Search for the cell housing the specified text and yield its [x, y] center coordinate. 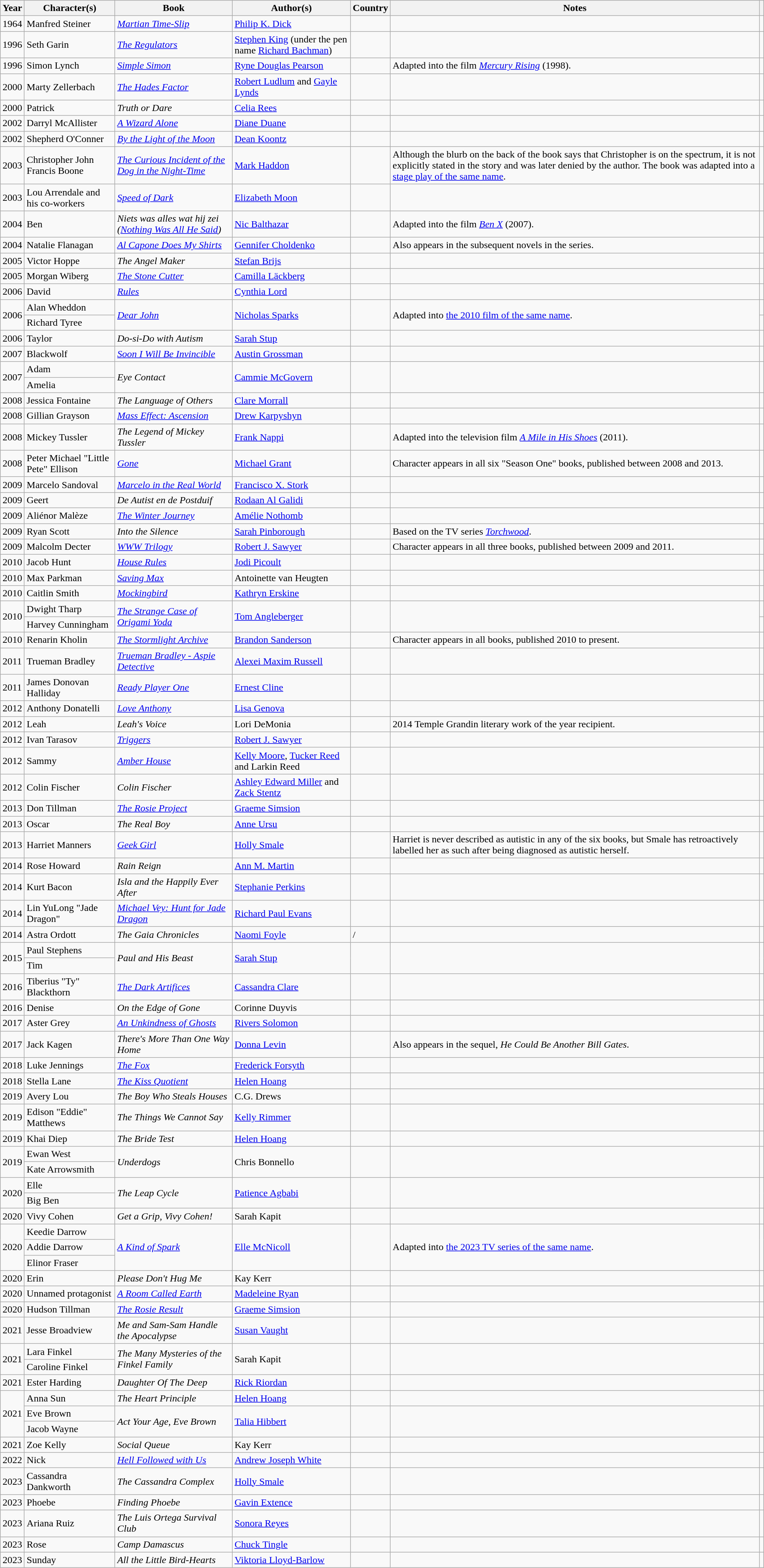
Elle [70, 1185]
Truth or Dare [174, 108]
Denise [70, 1008]
Susan Vaught [291, 1330]
Stephen King (under the pen name Richard Bachman) [291, 45]
Ashley Edward Miller and Zack Stentz [291, 787]
There's More Than One Way Home [174, 1044]
Malcolm Decter [70, 547]
Chris Bonnello [291, 1162]
Leah [70, 724]
Nic Balthazar [291, 224]
The Stormlight Archive [174, 640]
Social Queue [174, 1445]
Corinne Duyvis [291, 1008]
Patience Agbabi [291, 1193]
Adapted into the 2023 TV series of the same name. [575, 1247]
Patrick [70, 108]
Robert Ludlum and Gayle Lynds [291, 87]
Amelia [70, 385]
Blackwolf [70, 354]
Phoebe [70, 1502]
Luke Jennings [70, 1065]
Adam [70, 369]
Eve Brown [70, 1414]
Mockingbird [174, 593]
2022 [12, 1460]
Ivan Tarasov [70, 740]
Unnamed protagonist [70, 1294]
James Donovan Halliday [70, 687]
Ryne Douglas Pearson [291, 66]
Isla and the Happily Ever After [174, 887]
The Dark Artifices [174, 987]
Hudson Tillman [70, 1309]
Adapted into the television film A Mile in His Shoes (2011). [575, 437]
Amber House [174, 761]
Christopher John Francis Boone [70, 165]
Geek Girl [174, 845]
Book [174, 8]
Adapted into the film Mercury Rising (1998). [575, 66]
The Angel Maker [174, 261]
Character(s) [70, 8]
Rodaan Al Galidi [291, 500]
Geert [70, 500]
Do-si-Do with Autism [174, 338]
Dean Koontz [291, 139]
The Strange Case of Origami Yoda [174, 617]
Nick [70, 1460]
Based on the TV series Torchwood. [575, 531]
Dwight Tharp [70, 609]
Lori DeMonia [291, 724]
Antoinette van Heugten [291, 578]
The Rosie Result [174, 1309]
Elle McNicoll [291, 1247]
Speed of Dark [174, 198]
De Autist en de Postduif [174, 500]
David [70, 292]
Tom Angleberger [291, 617]
Eye Contact [174, 377]
Jacob Wayne [70, 1429]
Get a Grip, Vivy Cohen! [174, 1216]
Stefan Brijs [291, 261]
A Room Called Earth [174, 1294]
Character appears in all six "Season One" books, published between 2008 and 2013. [575, 464]
Talia Hibbert [291, 1421]
Country [371, 8]
Lin YuLong "Jade Dragon" [70, 913]
Renarin Kholin [70, 640]
Lisa Genova [291, 708]
Morgan Wiberg [70, 276]
The Luis Ortega Survival Club [174, 1523]
The Things We Cannot Say [174, 1117]
The Many Mysteries of the Finkel Family [174, 1359]
Rick Riordan [291, 1382]
Rules [174, 292]
Michael Vey: Hunt for Jade Dragon [174, 913]
By the Light of the Moon [174, 139]
Anne Ursu [291, 824]
Cassandra Clare [291, 987]
Hell Followed with Us [174, 1460]
/ [371, 935]
1964 [12, 24]
Frank Nappi [291, 437]
All the Little Bird-Hearts [174, 1560]
Vivy Cohen [70, 1216]
Brandon Sanderson [291, 640]
Edison "Eddie" Matthews [70, 1117]
A Wizard Alone [174, 123]
Stella Lane [70, 1081]
Kathryn Erskine [291, 593]
The Stone Cutter [174, 276]
Naomi Foyle [291, 935]
Martian Time-Slip [174, 24]
Kelly Rimmer [291, 1117]
Anna Sun [70, 1398]
Kate Arrowsmith [70, 1170]
The Real Boy [174, 824]
Harvey Cunningham [70, 624]
Avery Lou [70, 1096]
Zoe Kelly [70, 1445]
Khai Diep [70, 1138]
Natalie Flanagan [70, 245]
Philip K. Dick [291, 24]
The Regulators [174, 45]
Love Anthony [174, 708]
House Rules [174, 562]
Kelly Moore, Tucker Reed and Larkin Reed [291, 761]
Cassandra Dankworth [70, 1481]
2015 [12, 958]
The Leap Cycle [174, 1193]
Caitlin Smith [70, 593]
The Winter Journey [174, 515]
The Rosie Project [174, 808]
Alexei Maxim Russell [291, 661]
Sonora Reyes [291, 1523]
Big Ben [70, 1201]
Richard Tyree [70, 323]
Don Tillman [70, 808]
The Language of Others [174, 400]
Ester Harding [70, 1382]
Andrew Joseph White [291, 1460]
Marcelo Sandoval [70, 484]
Max Parkman [70, 578]
Me and Sam-Sam Handle the Apocalypse [174, 1330]
Celia Rees [291, 108]
The Fox [174, 1065]
Francisco X. Stork [291, 484]
Jesse Broadview [70, 1330]
Elinor Fraser [70, 1263]
Character appears in all three books, published between 2009 and 2011. [575, 547]
Soon I Will Be Invincible [174, 354]
A Kind of Spark [174, 1247]
The Legend of Mickey Tussler [174, 437]
Anthony Donatelli [70, 708]
Lou Arrendale and his co-workers [70, 198]
Madeleine Ryan [291, 1294]
Donna Levin [291, 1044]
WWW Trilogy [174, 547]
Mickey Tussler [70, 437]
Ernest Cline [291, 687]
Finding Phoebe [174, 1502]
Into the Silence [174, 531]
Simon Lynch [70, 66]
Also appears in the sequel, He Could Be Another Bill Gates. [575, 1044]
Saving Max [174, 578]
An Unkindness of Ghosts [174, 1023]
Adapted into the 2010 film of the same name. [575, 315]
Trueman Bradley [70, 661]
Clare Morrall [291, 400]
Ready Player One [174, 687]
Seth Garin [70, 45]
Cammie McGovern [291, 377]
Sammy [70, 761]
Victor Hoppe [70, 261]
Dear John [174, 315]
Ewan West [70, 1154]
Gone [174, 464]
Aliénor Malèze [70, 515]
2014 Temple Grandin literary work of the year recipient. [575, 724]
Camilla Läckberg [291, 276]
Triggers [174, 740]
Frederick Forsyth [291, 1065]
Harriet Manners [70, 845]
Ryan Scott [70, 531]
Aster Grey [70, 1023]
The Heart Principle [174, 1398]
Addie Darrow [70, 1247]
Ben [70, 224]
Act Your Age, Eve Brown [174, 1421]
Tim [70, 966]
Peter Michael "Little Pete" Ellison [70, 464]
Please Don't Hug Me [174, 1278]
The Kiss Quotient [174, 1081]
Lara Finkel [70, 1351]
Amélie Nothomb [291, 515]
Underdogs [174, 1162]
On the Edge of Gone [174, 1008]
Cynthia Lord [291, 292]
Leah's Voice [174, 724]
Simple Simon [174, 66]
Caroline Finkel [70, 1367]
Jodi Picoult [291, 562]
Jacob Hunt [70, 562]
Rose Howard [70, 866]
Rain Reign [174, 866]
Oscar [70, 824]
Paul Stephens [70, 950]
Adapted into the film Ben X (2007). [575, 224]
The Gaia Chronicles [174, 935]
Manfred Steiner [70, 24]
Chuck Tingle [291, 1544]
Gennifer Choldenko [291, 245]
Ann M. Martin [291, 866]
Tiberius "Ty" Blackthorn [70, 987]
Gavin Extence [291, 1502]
Drew Karpyshyn [291, 416]
Camp Damascus [174, 1544]
Viktoria Lloyd-Barlow [291, 1560]
The Hades Factor [174, 87]
Austin Grossman [291, 354]
Rivers Solomon [291, 1023]
Alan Wheddon [70, 307]
Trueman Bradley - Aspie Detective [174, 661]
Stephanie Perkins [291, 887]
Jack Kagen [70, 1044]
Elizabeth Moon [291, 198]
Mark Haddon [291, 165]
Astra Ordott [70, 935]
C.G. Drews [291, 1096]
Author(s) [291, 8]
Diane Duane [291, 123]
Jessica Fontaine [70, 400]
Mass Effect: Ascension [174, 416]
Marcelo in the Real World [174, 484]
Taylor [70, 338]
Darryl McAllister [70, 123]
Michael Grant [291, 464]
Marty Zellerbach [70, 87]
Sunday [70, 1560]
The Boy Who Steals Houses [174, 1096]
Also appears in the subsequent novels in the series. [575, 245]
Rose [70, 1544]
Shepherd O'Conner [70, 139]
Paul and His Beast [174, 958]
Year [12, 8]
Nicholas Sparks [291, 315]
Notes [575, 8]
The Cassandra Complex [174, 1481]
Richard Paul Evans [291, 913]
Al Capone Does My Shirts [174, 245]
Keedie Darrow [70, 1232]
Sarah Pinborough [291, 531]
The Curious Incident of the Dog in the Night-Time [174, 165]
Daughter Of The Deep [174, 1382]
Niets was alles wat hij zei (Nothing Was All He Said) [174, 224]
Character appears in all books, published 2010 to present. [575, 640]
Erin [70, 1278]
Kurt Bacon [70, 887]
The Bride Test [174, 1138]
Ariana Ruiz [70, 1523]
Gillian Grayson [70, 416]
